Detect which cell encompasses the target text, then output its (x, y) center coordinate. 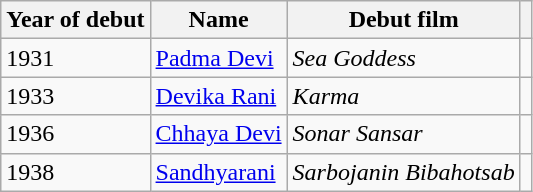
Karma (404, 96)
Padma Devi (218, 58)
Sandhyarani (218, 172)
Name (218, 20)
Sarbojanin Bibahotsab (404, 172)
Devika Rani (218, 96)
Sonar Sansar (404, 134)
1933 (76, 96)
1938 (76, 172)
1936 (76, 134)
Debut film (404, 20)
Year of debut (76, 20)
Chhaya Devi (218, 134)
1931 (76, 58)
Sea Goddess (404, 58)
